Detect which cell encompasses the target text, then output its (X, Y) center coordinate. 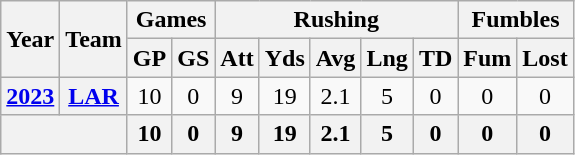
Year (30, 39)
Yds (284, 58)
2023 (30, 96)
Games (170, 20)
Lost (545, 58)
Att (237, 58)
LAR (94, 96)
Team (94, 39)
Fum (488, 58)
Lng (387, 58)
Fumbles (516, 20)
Rushing (336, 20)
GS (194, 58)
Avg (336, 58)
TD (435, 58)
GP (149, 58)
